Search for the cell housing the specified text and yield its (X, Y) center coordinate. 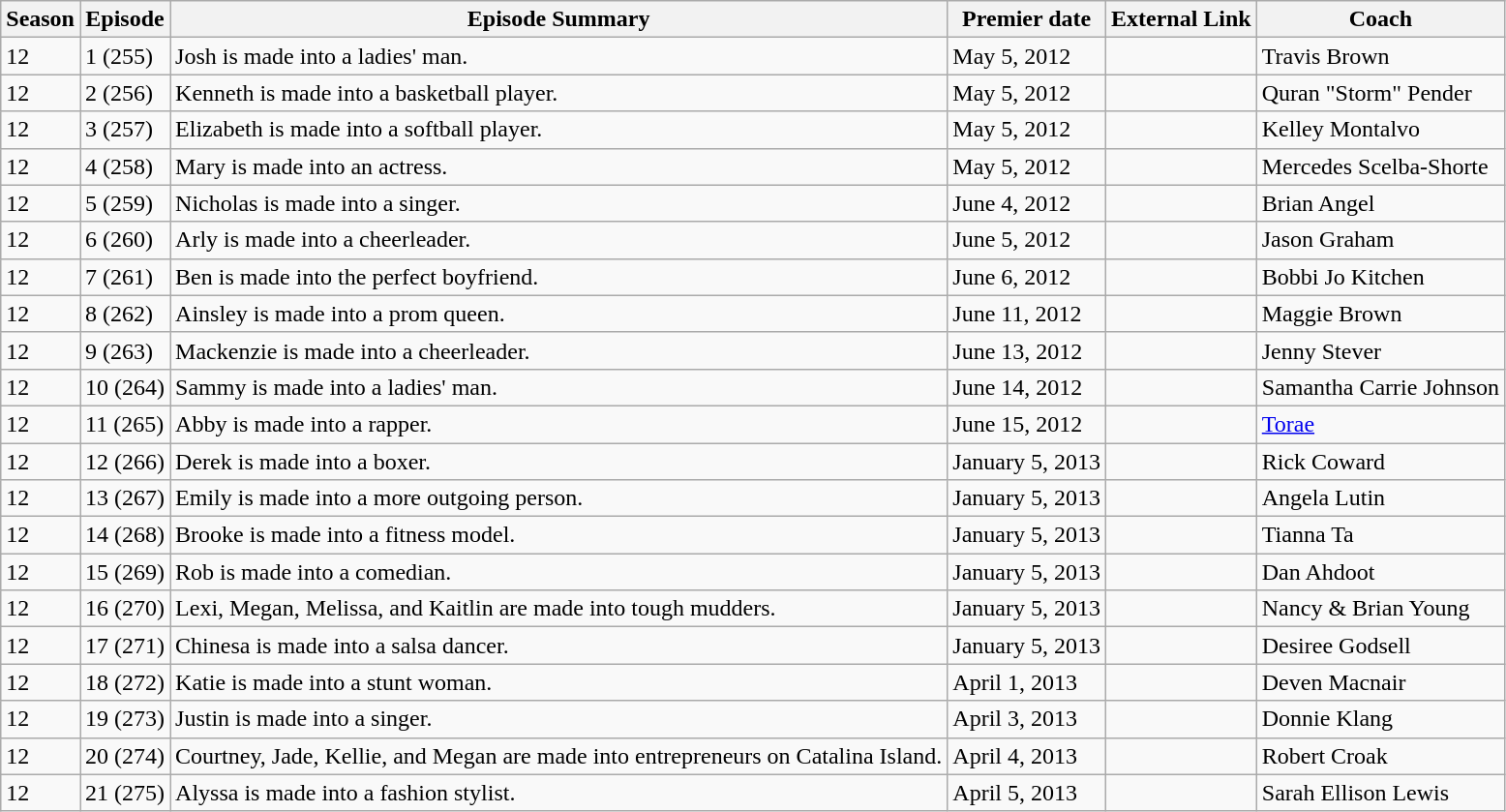
June 6, 2012 (1027, 277)
Ben is made into the perfect boyfriend. (559, 277)
Travis Brown (1380, 56)
Courtney, Jade, Kellie, and Megan are made into entrepreneurs on Catalina Island. (559, 756)
17 (271) (124, 646)
Angela Lutin (1380, 498)
Rick Coward (1380, 462)
Sarah Ellison Lewis (1380, 793)
Jenny Stever (1380, 350)
Robert Croak (1380, 756)
June 5, 2012 (1027, 240)
Jason Graham (1380, 240)
21 (275) (124, 793)
Nicholas is made into a singer. (559, 203)
Derek is made into a boxer. (559, 462)
20 (274) (124, 756)
Coach (1380, 19)
April 1, 2013 (1027, 682)
Brian Angel (1380, 203)
5 (259) (124, 203)
Maggie Brown (1380, 314)
13 (267) (124, 498)
Episode Summary (559, 19)
Premier date (1027, 19)
Desiree Godsell (1380, 646)
Lexi, Megan, Melissa, and Kaitlin are made into tough mudders. (559, 609)
15 (269) (124, 572)
Kelley Montalvo (1380, 130)
Mercedes Scelba-Shorte (1380, 166)
Arly is made into a cheerleader. (559, 240)
Season (41, 19)
Bobbi Jo Kitchen (1380, 277)
Josh is made into a ladies' man. (559, 56)
18 (272) (124, 682)
April 5, 2013 (1027, 793)
Brooke is made into a fitness model. (559, 535)
Tianna Ta (1380, 535)
19 (273) (124, 719)
June 4, 2012 (1027, 203)
Alyssa is made into a fashion stylist. (559, 793)
4 (258) (124, 166)
6 (260) (124, 240)
9 (263) (124, 350)
Justin is made into a singer. (559, 719)
11 (265) (124, 424)
April 3, 2013 (1027, 719)
Dan Ahdoot (1380, 572)
7 (261) (124, 277)
Chinesa is made into a salsa dancer. (559, 646)
Abby is made into a rapper. (559, 424)
June 15, 2012 (1027, 424)
Kenneth is made into a basketball player. (559, 93)
1 (255) (124, 56)
3 (257) (124, 130)
Sammy is made into a ladies' man. (559, 387)
12 (266) (124, 462)
Mary is made into an actress. (559, 166)
Donnie Klang (1380, 719)
June 11, 2012 (1027, 314)
Nancy & Brian Young (1380, 609)
April 4, 2013 (1027, 756)
External Link (1181, 19)
Torae (1380, 424)
Elizabeth is made into a softball player. (559, 130)
8 (262) (124, 314)
June 14, 2012 (1027, 387)
Deven Macnair (1380, 682)
14 (268) (124, 535)
2 (256) (124, 93)
Ainsley is made into a prom queen. (559, 314)
Emily is made into a more outgoing person. (559, 498)
Rob is made into a comedian. (559, 572)
Katie is made into a stunt woman. (559, 682)
10 (264) (124, 387)
Samantha Carrie Johnson (1380, 387)
Quran "Storm" Pender (1380, 93)
16 (270) (124, 609)
Episode (124, 19)
Mackenzie is made into a cheerleader. (559, 350)
June 13, 2012 (1027, 350)
